Detect which cell encompasses the target text, then output its (x, y) center coordinate. 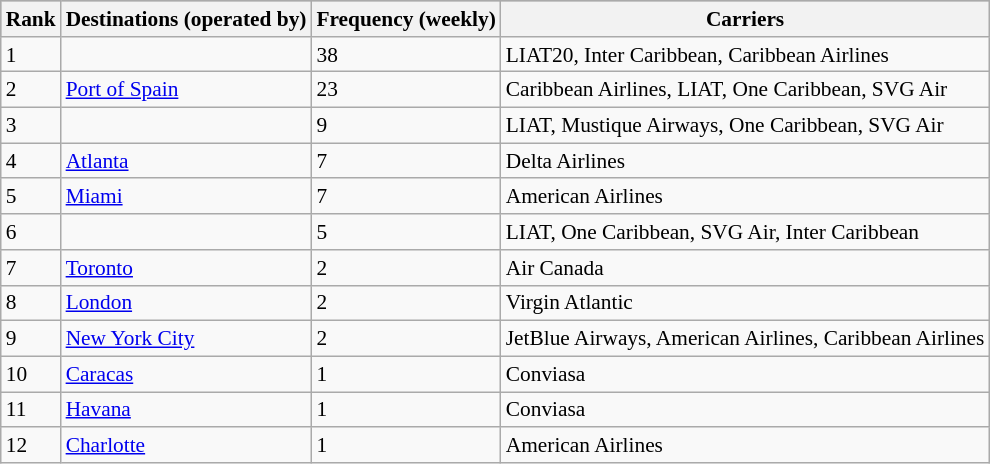
Charlotte (186, 445)
3 (31, 126)
Port of Spain (186, 90)
6 (31, 232)
Caracas (186, 374)
LIAT20, Inter Caribbean, Caribbean Airlines (746, 55)
Rank (31, 19)
38 (406, 55)
Carriers (746, 19)
Frequency (weekly) (406, 19)
12 (31, 445)
8 (31, 303)
11 (31, 410)
10 (31, 374)
Air Canada (746, 268)
LIAT, Mustique Airways, One Caribbean, SVG Air (746, 126)
Caribbean Airlines, LIAT, One Caribbean, SVG Air (746, 90)
Destinations (operated by) (186, 19)
Atlanta (186, 161)
Miami (186, 197)
Toronto (186, 268)
JetBlue Airways, American Airlines, Caribbean Airlines (746, 339)
Delta Airlines (746, 161)
LIAT, One Caribbean, SVG Air, Inter Caribbean (746, 232)
Havana (186, 410)
New York City (186, 339)
Virgin Atlantic (746, 303)
23 (406, 90)
4 (31, 161)
London (186, 303)
